Search for the cell housing the specified text and yield its (X, Y) center coordinate. 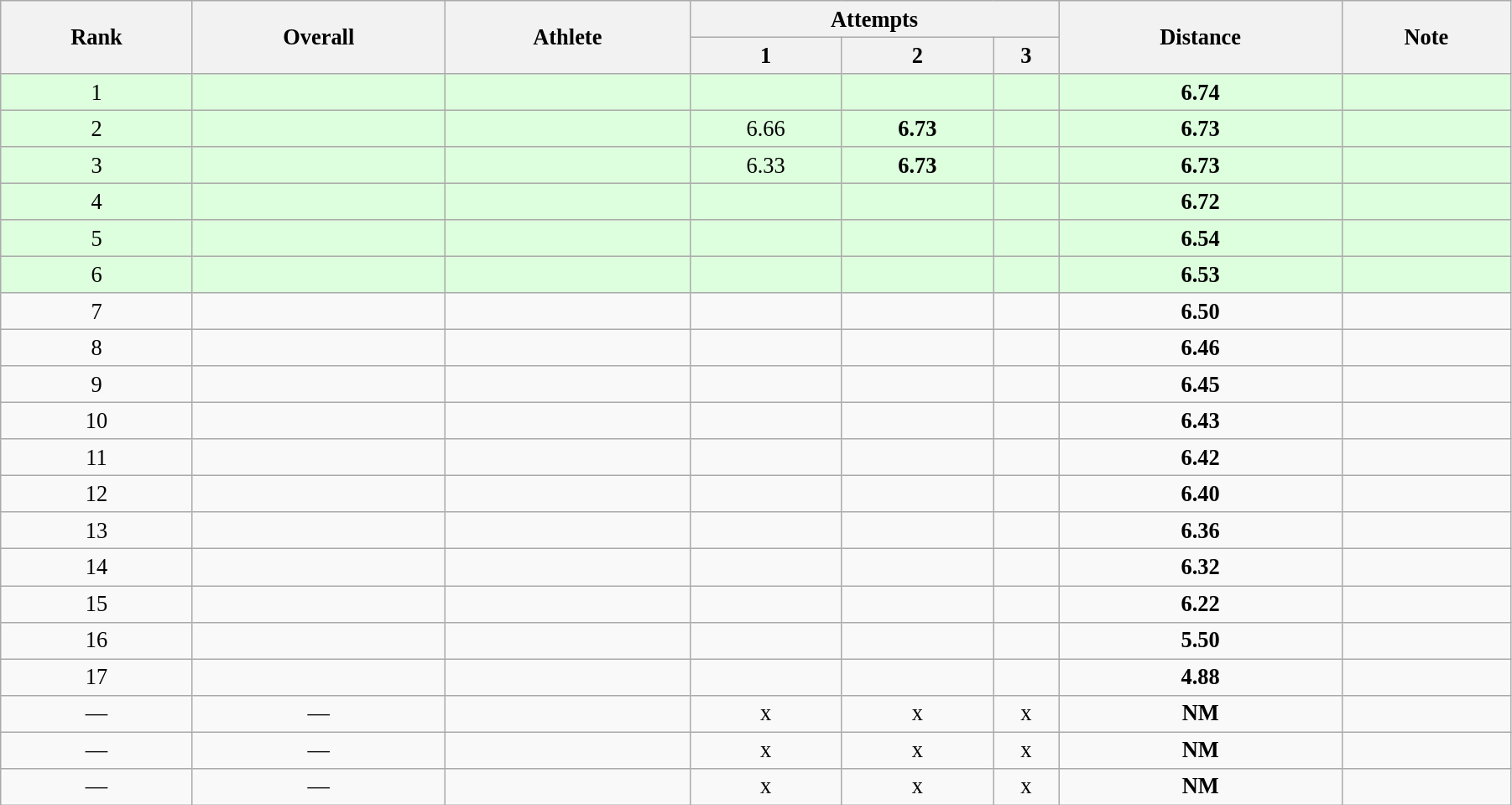
6.33 (765, 165)
6.40 (1200, 494)
5.50 (1200, 640)
6.66 (765, 128)
9 (96, 384)
6.50 (1200, 311)
7 (96, 311)
Note (1426, 37)
Distance (1200, 37)
Athlete (567, 37)
6.36 (1200, 531)
6.54 (1200, 238)
6.42 (1200, 457)
4.88 (1200, 677)
4 (96, 201)
13 (96, 531)
Attempts (874, 18)
6.45 (1200, 384)
6 (96, 274)
6.32 (1200, 567)
6.53 (1200, 274)
6.43 (1200, 421)
16 (96, 640)
6.72 (1200, 201)
6.22 (1200, 604)
Rank (96, 37)
6.46 (1200, 348)
17 (96, 677)
5 (96, 238)
11 (96, 457)
14 (96, 567)
8 (96, 348)
10 (96, 421)
12 (96, 494)
6.74 (1200, 91)
Overall (319, 37)
15 (96, 604)
